Identify which cell holds the provided text, then report its [x, y] central coordinate. 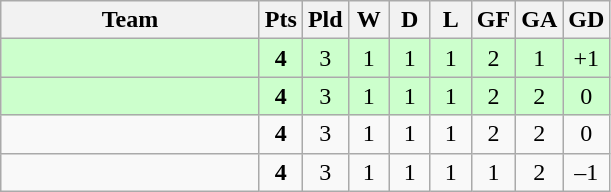
Team [130, 20]
D [410, 20]
Pts [280, 20]
L [450, 20]
GF [493, 20]
–1 [586, 172]
GD [586, 20]
GA [540, 20]
W [368, 20]
Pld [325, 20]
+1 [586, 58]
